Scan for the cell matching the given text and deliver its (X, Y) coordinate at center. 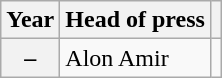
Head of press (136, 20)
Year (30, 20)
– (30, 58)
Alon Amir (136, 58)
